Provide the (X, Y) coordinate of the cell's center where the given text is located.  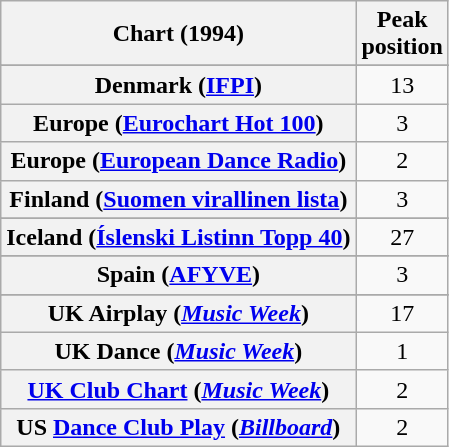
Denmark (IFPI) (178, 85)
UK Dance (Music Week) (178, 351)
Iceland (Íslenski Listinn Topp 40) (178, 237)
13 (402, 85)
27 (402, 237)
Europe (Eurochart Hot 100) (178, 123)
Europe (European Dance Radio) (178, 161)
Spain (AFYVE) (178, 275)
UK Club Chart (Music Week) (178, 389)
1 (402, 351)
US Dance Club Play (Billboard) (178, 427)
Finland (Suomen virallinen lista) (178, 199)
Peakposition (402, 34)
UK Airplay (Music Week) (178, 313)
Chart (1994) (178, 34)
17 (402, 313)
